From the cell containing the given text, extract its center point as [X, Y] coordinate. 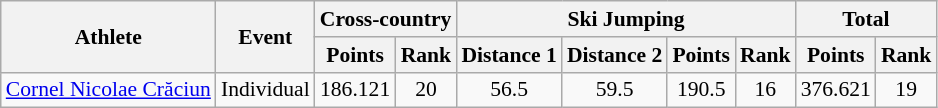
Event [266, 36]
190.5 [701, 90]
59.5 [614, 90]
Athlete [108, 36]
Distance 1 [508, 55]
19 [906, 90]
16 [766, 90]
376.621 [836, 90]
Distance 2 [614, 55]
Cross-country [386, 19]
56.5 [508, 90]
20 [426, 90]
Ski Jumping [626, 19]
186.121 [356, 90]
Cornel Nicolae Crăciun [108, 90]
Total [866, 19]
Individual [266, 90]
